Output the [X, Y] coordinate of the center of the cell containing the given text.  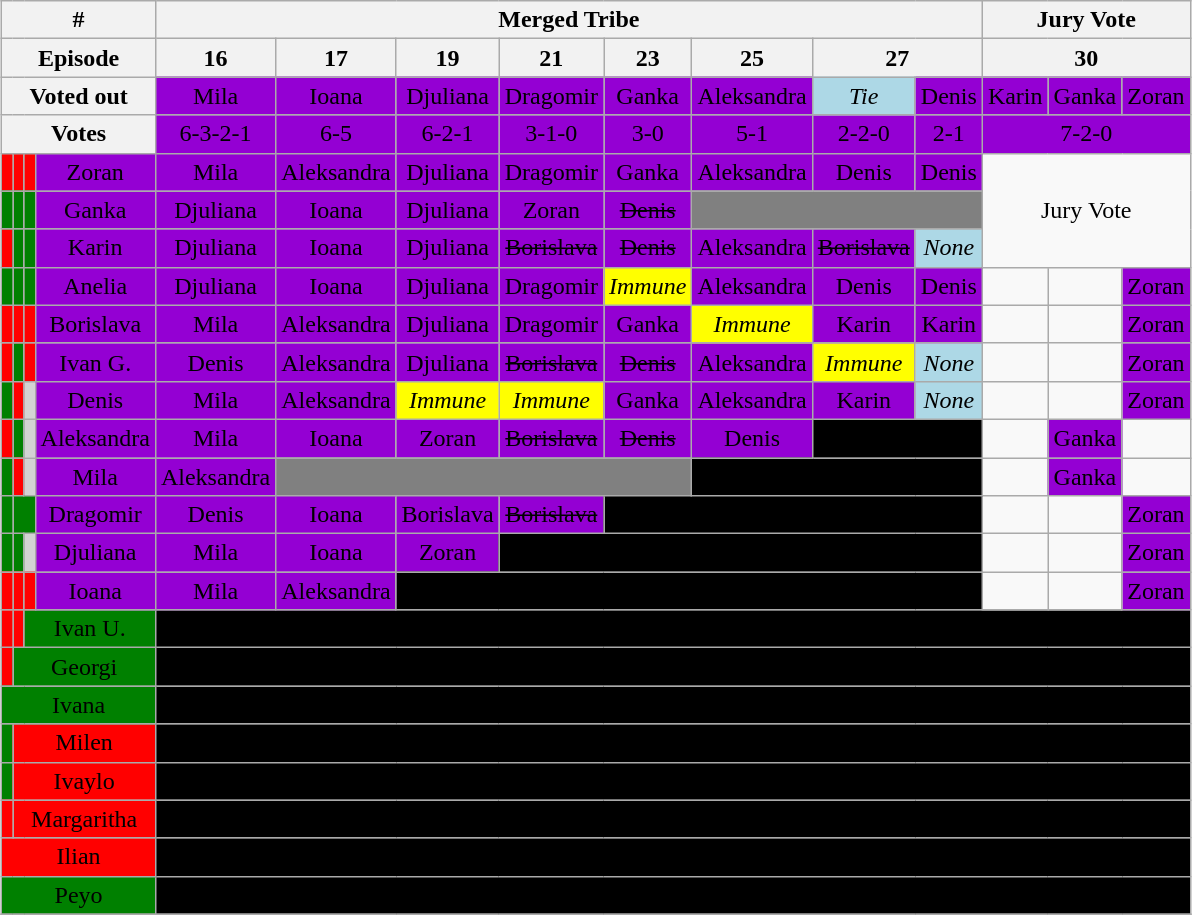
7-2-0 [1086, 134]
21 [551, 58]
# [79, 20]
5-1 [752, 134]
Ivaylo [84, 781]
17 [336, 58]
3-1-0 [551, 134]
25 [752, 58]
6-2-1 [448, 134]
Votes [79, 134]
Ivana [79, 705]
30 [1086, 58]
19 [448, 58]
23 [648, 58]
Milen [84, 743]
Peyo [79, 895]
Georgi [84, 667]
Ivan G. [95, 362]
Margaritha [84, 819]
Ilian [79, 857]
Anelia [95, 286]
Merged Tribe [568, 20]
3-0 [648, 134]
2-2-0 [864, 134]
Ivan U. [90, 629]
Episode [79, 58]
27 [897, 58]
Tie [864, 96]
6-3-2-1 [215, 134]
16 [215, 58]
Voted out [79, 96]
2-1 [948, 134]
6-5 [336, 134]
